From the cell containing the given text, extract its center point as (X, Y) coordinate. 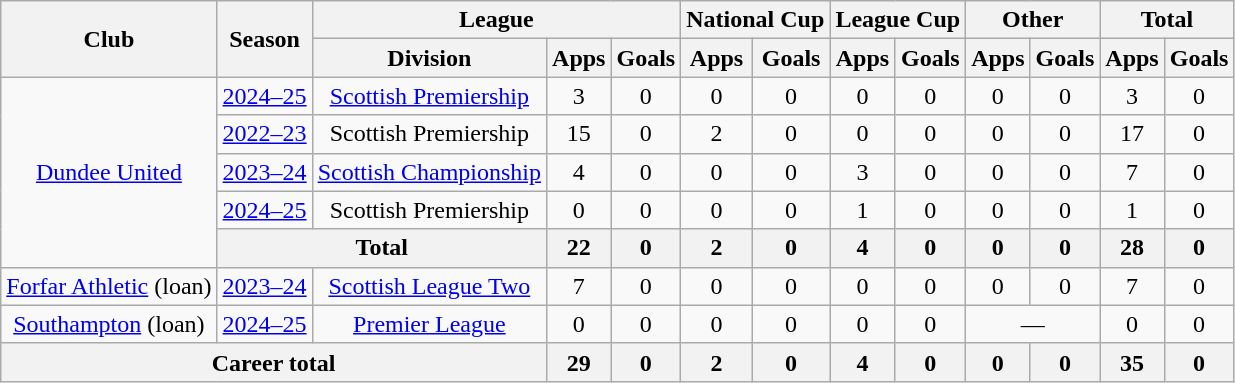
Career total (274, 362)
22 (579, 248)
Dundee United (109, 172)
Other (1033, 20)
Season (264, 39)
Club (109, 39)
29 (579, 362)
Division (429, 58)
Premier League (429, 324)
National Cup (756, 20)
— (1033, 324)
15 (579, 134)
Scottish League Two (429, 286)
Southampton (loan) (109, 324)
Scottish Championship (429, 172)
Forfar Athletic (loan) (109, 286)
League Cup (898, 20)
35 (1132, 362)
28 (1132, 248)
League (496, 20)
2022–23 (264, 134)
17 (1132, 134)
